Scan for the cell matching the given text and deliver its [X, Y] coordinate at center. 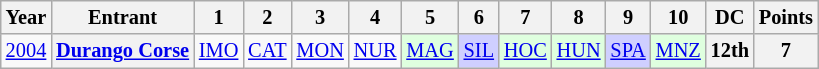
NUR [376, 51]
Points [786, 17]
Entrant [122, 17]
HUN [579, 51]
Durango Corse [122, 51]
CAT [267, 51]
5 [430, 17]
9 [628, 17]
2 [267, 17]
MON [320, 51]
IMO [218, 51]
Year [26, 17]
10 [678, 17]
2004 [26, 51]
DC [730, 17]
SPA [628, 51]
SIL [479, 51]
MAG [430, 51]
8 [579, 17]
3 [320, 17]
6 [479, 17]
MNZ [678, 51]
12th [730, 51]
4 [376, 17]
HOC [526, 51]
1 [218, 17]
